Extract the [x, y] coordinate from the center of the cell holding the provided text.  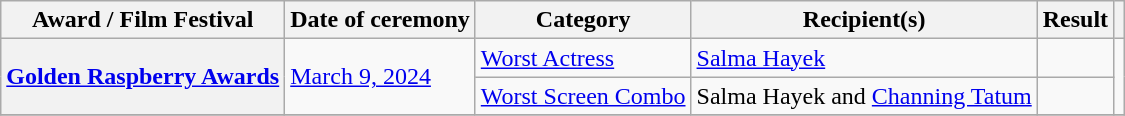
Worst Actress [583, 58]
Golden Raspberry Awards [143, 77]
Salma Hayek and Channing Tatum [864, 96]
Category [583, 20]
Salma Hayek [864, 58]
Recipient(s) [864, 20]
Award / Film Festival [143, 20]
March 9, 2024 [380, 77]
Worst Screen Combo [583, 96]
Result [1075, 20]
Date of ceremony [380, 20]
